From the cell containing the given text, extract its center point as (x, y) coordinate. 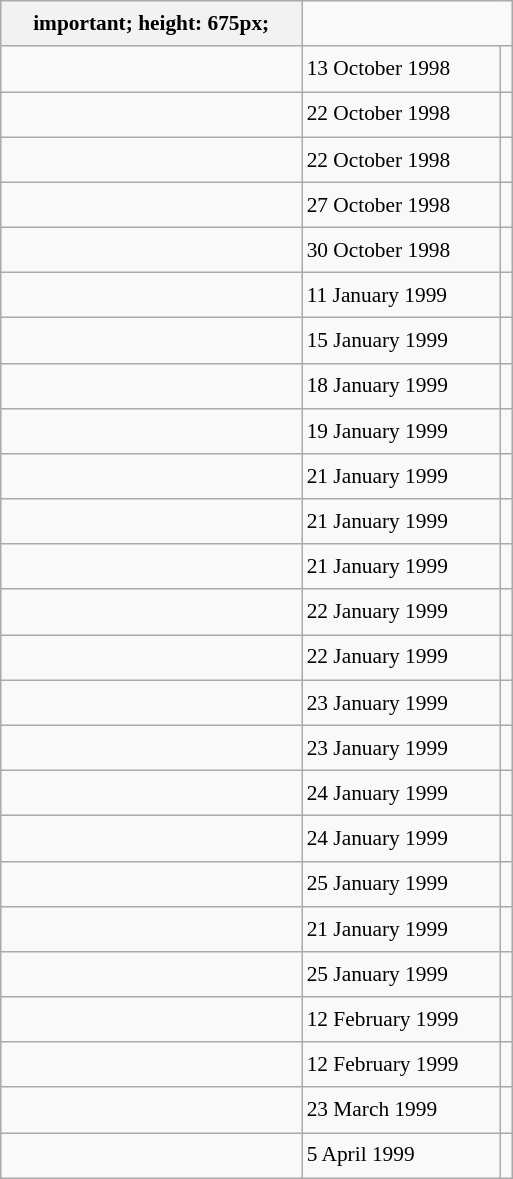
15 January 1999 (401, 340)
30 October 1998 (401, 250)
27 October 1998 (401, 204)
5 April 1999 (401, 1156)
18 January 1999 (401, 386)
important; height: 675px; (152, 24)
23 March 1999 (401, 1110)
13 October 1998 (401, 68)
19 January 1999 (401, 430)
11 January 1999 (401, 296)
